Identify which cell holds the provided text, then report its (X, Y) central coordinate. 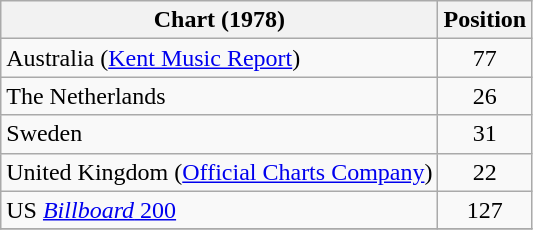
127 (485, 210)
United Kingdom (Official Charts Company) (220, 172)
The Netherlands (220, 96)
77 (485, 58)
26 (485, 96)
Position (485, 20)
US Billboard 200 (220, 210)
31 (485, 134)
Australia (Kent Music Report) (220, 58)
Chart (1978) (220, 20)
22 (485, 172)
Sweden (220, 134)
